Search for the cell housing the specified text and yield its [X, Y] center coordinate. 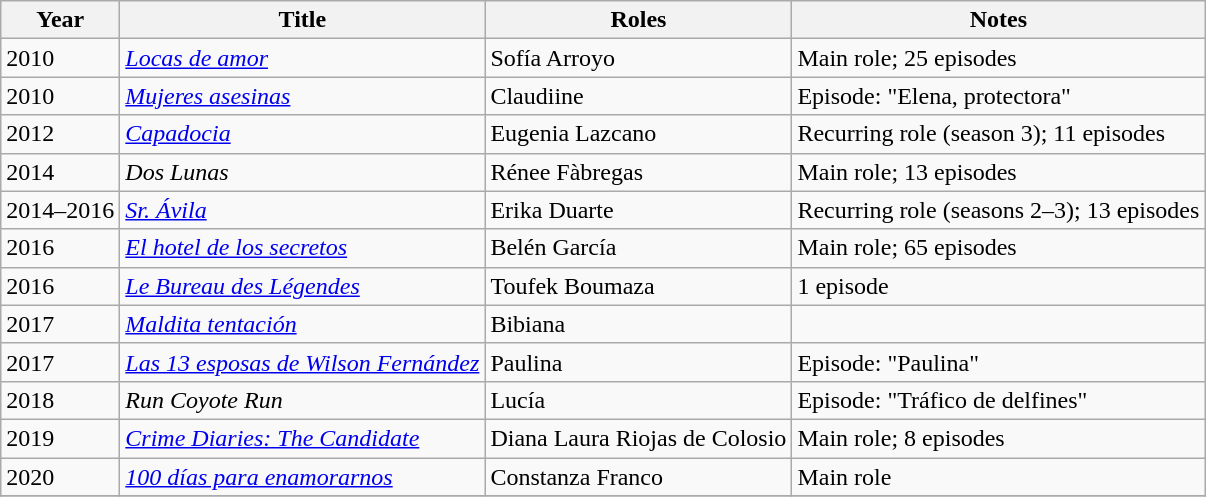
Constanza Franco [638, 477]
Lucía [638, 400]
Locas de amor [302, 58]
Paulina [638, 362]
Main role; 65 episodes [998, 248]
Claudiine [638, 96]
Las 13 esposas de Wilson Fernández [302, 362]
Maldita tentación [302, 324]
Erika Duarte [638, 210]
Title [302, 20]
Main role [998, 477]
Eugenia Lazcano [638, 134]
2018 [60, 400]
2019 [60, 438]
Capadocia [302, 134]
El hotel de los secretos [302, 248]
2020 [60, 477]
Notes [998, 20]
Episode: "Elena, protectora" [998, 96]
2014 [60, 172]
2012 [60, 134]
100 días para enamorarnos [302, 477]
Crime Diaries: The Candidate [302, 438]
Diana Laura Riojas de Colosio [638, 438]
Toufek Boumaza [638, 286]
Sofía Arroyo [638, 58]
Episode: "Tráfico de delfines" [998, 400]
Mujeres asesinas [302, 96]
Roles [638, 20]
Recurring role (season 3); 11 episodes [998, 134]
Dos Lunas [302, 172]
Rénee Fàbregas [638, 172]
Year [60, 20]
Run Coyote Run [302, 400]
Belén García [638, 248]
Sr. Ávila [302, 210]
Main role; 25 episodes [998, 58]
Recurring role (seasons 2–3); 13 episodes [998, 210]
Main role; 13 episodes [998, 172]
Bibiana [638, 324]
Main role; 8 episodes [998, 438]
Episode: "Paulina" [998, 362]
2014–2016 [60, 210]
1 episode [998, 286]
Le Bureau des Légendes [302, 286]
